Search for the cell housing the specified text and yield its (x, y) center coordinate. 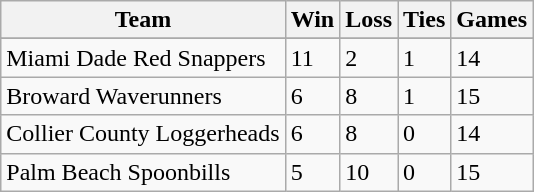
10 (369, 172)
Team (143, 20)
11 (312, 58)
Broward Waverunners (143, 96)
2 (369, 58)
Games (492, 20)
Collier County Loggerheads (143, 134)
5 (312, 172)
Palm Beach Spoonbills (143, 172)
Miami Dade Red Snappers (143, 58)
Loss (369, 20)
Win (312, 20)
Ties (424, 20)
